Scan for the cell matching the given text and deliver its [x, y] coordinate at center. 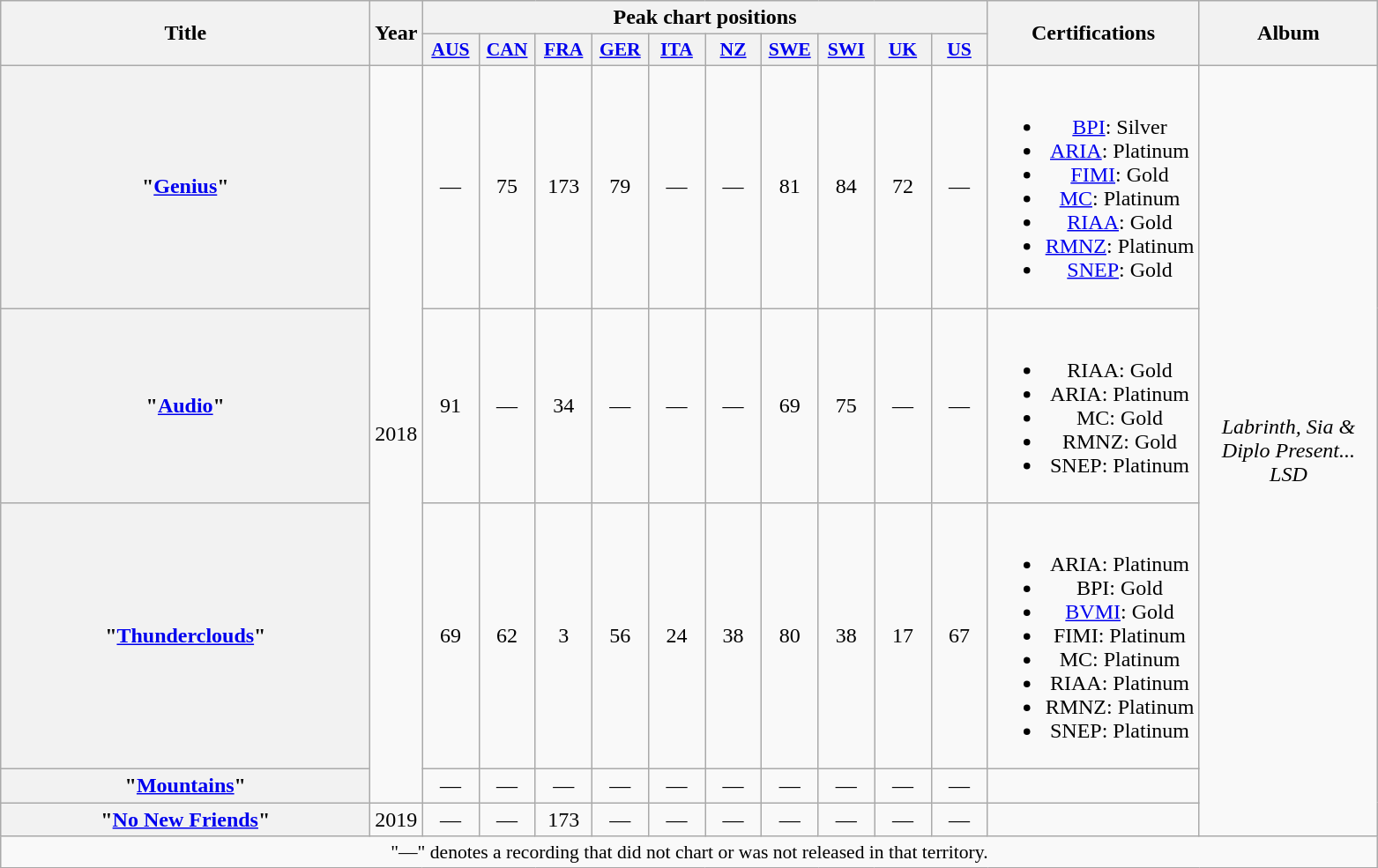
AUS [451, 50]
"Audio" [185, 405]
"No New Friends" [185, 820]
"Thunderclouds" [185, 636]
62 [507, 636]
"Genius" [185, 187]
17 [903, 636]
79 [620, 187]
FRA [563, 50]
34 [563, 405]
Labrinth, Sia & Diplo Present... LSD [1289, 450]
RIAA: GoldARIA: PlatinumMC: GoldRMNZ: GoldSNEP: Platinum [1093, 405]
SWI [846, 50]
72 [903, 187]
US [959, 50]
56 [620, 636]
ARIA: PlatinumBPI: GoldBVMI: GoldFIMI: PlatinumMC: PlatinumRIAA: PlatinumRMNZ: PlatinumSNEP: Platinum [1093, 636]
24 [676, 636]
Album [1289, 33]
67 [959, 636]
2019 [397, 820]
3 [563, 636]
84 [846, 187]
NZ [734, 50]
Title [185, 33]
UK [903, 50]
2018 [397, 434]
Year [397, 33]
CAN [507, 50]
91 [451, 405]
"—" denotes a recording that did not chart or was not released in that territory. [689, 852]
81 [790, 187]
Peak chart positions [705, 18]
ITA [676, 50]
"Mountains" [185, 786]
Certifications [1093, 33]
BPI: SilverARIA: PlatinumFIMI: GoldMC: PlatinumRIAA: GoldRMNZ: PlatinumSNEP: Gold [1093, 187]
80 [790, 636]
GER [620, 50]
SWE [790, 50]
